Extract the [X, Y] coordinate from the center of the cell holding the provided text.  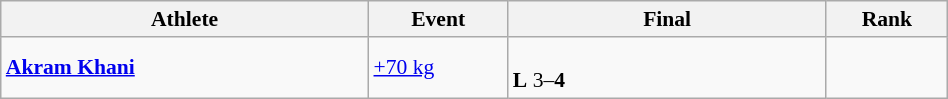
Final [668, 19]
+70 kg [438, 68]
Rank [886, 19]
L 3–4 [668, 68]
Akram Khani [185, 68]
Event [438, 19]
Athlete [185, 19]
